Find where the given text appears and provide that cell's center as (X, Y) coordinate. 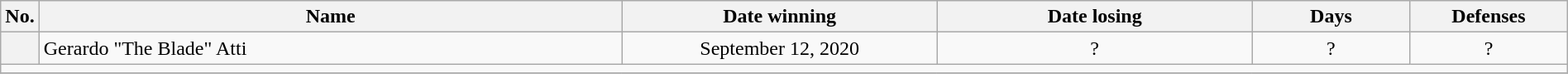
Date winning (779, 17)
Name (331, 17)
Date losing (1095, 17)
Days (1331, 17)
Gerardo "The Blade" Atti (331, 48)
No. (20, 17)
September 12, 2020 (779, 48)
Defenses (1489, 17)
